Detect which cell encompasses the target text, then output its (X, Y) center coordinate. 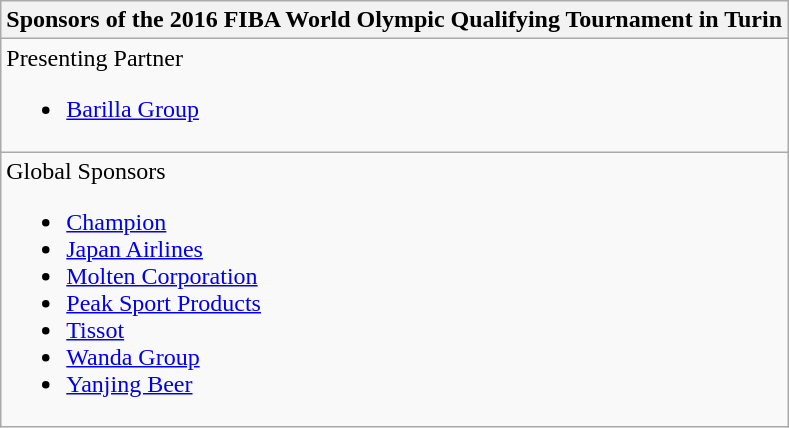
Global SponsorsChampionJapan AirlinesMolten CorporationPeak Sport ProductsTissotWanda GroupYanjing Beer (394, 290)
Presenting PartnerBarilla Group (394, 96)
Sponsors of the 2016 FIBA World Olympic Qualifying Tournament in Turin (394, 20)
